Determine the (X, Y) coordinate at the center of the cell enclosing the given text.  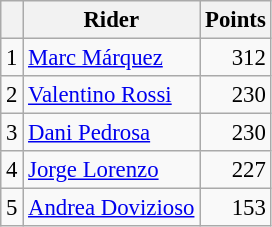
Andrea Dovizioso (112, 208)
Points (236, 20)
5 (12, 208)
2 (12, 95)
153 (236, 208)
312 (236, 58)
4 (12, 170)
3 (12, 133)
Rider (112, 20)
Jorge Lorenzo (112, 170)
Marc Márquez (112, 58)
227 (236, 170)
Valentino Rossi (112, 95)
1 (12, 58)
Dani Pedrosa (112, 133)
